Capture the cell that displays the provided text and extract its (x, y) central coordinate. 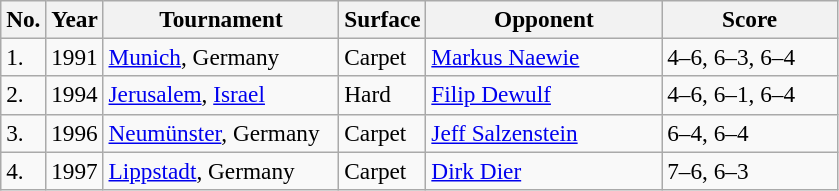
3. (24, 133)
Surface (382, 19)
1. (24, 57)
Dirk Dier (544, 170)
Jeff Salzenstein (544, 133)
Tournament (221, 19)
1996 (74, 133)
1997 (74, 170)
Filip Dewulf (544, 95)
Markus Naewie (544, 57)
No. (24, 19)
Munich, Germany (221, 57)
Neumünster, Germany (221, 133)
Year (74, 19)
4–6, 6–1, 6–4 (750, 95)
1991 (74, 57)
Opponent (544, 19)
Jerusalem, Israel (221, 95)
6–4, 6–4 (750, 133)
4–6, 6–3, 6–4 (750, 57)
7–6, 6–3 (750, 170)
4. (24, 170)
Score (750, 19)
Hard (382, 95)
Lippstadt, Germany (221, 170)
2. (24, 95)
1994 (74, 95)
